Output the [x, y] coordinate of the center of the cell containing the given text.  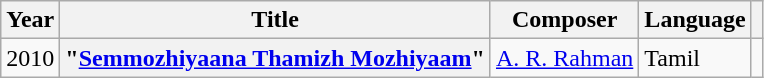
2010 [30, 58]
A. R. Rahman [564, 58]
Year [30, 20]
"Semmozhiyaana Thamizh Mozhiyaam" [276, 58]
Composer [564, 20]
Title [276, 20]
Language [695, 20]
Tamil [695, 58]
